From the cell containing the given text, extract its center point as [X, Y] coordinate. 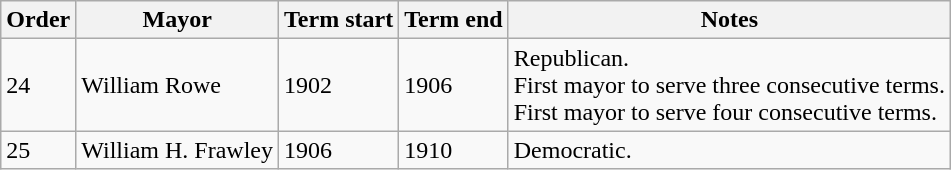
Term end [454, 20]
25 [38, 150]
24 [38, 85]
1902 [339, 85]
1910 [454, 150]
Notes [729, 20]
Democratic. [729, 150]
Mayor [178, 20]
Order [38, 20]
Republican.First mayor to serve three consecutive terms.First mayor to serve four consecutive terms. [729, 85]
William H. Frawley [178, 150]
Term start [339, 20]
William Rowe [178, 85]
